Search for the cell housing the specified text and yield its (x, y) center coordinate. 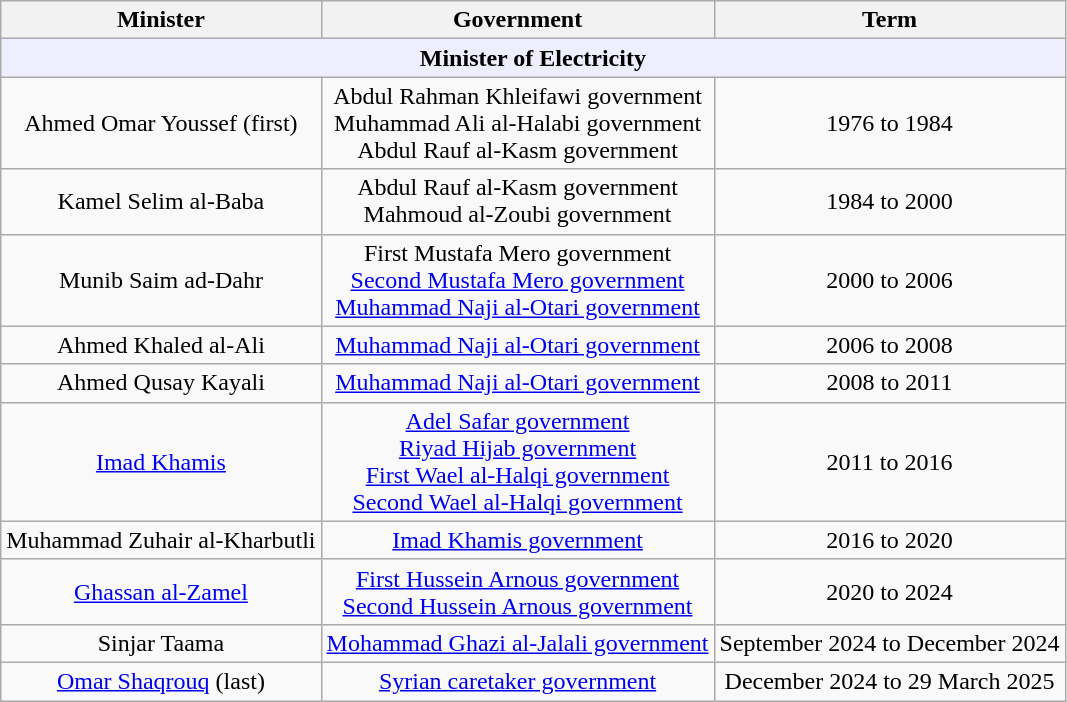
Abdul Rauf al-Kasm governmentMahmoud al-Zoubi government (518, 202)
Ahmed Omar Youssef (first) (161, 123)
2011 to 2016 (890, 462)
Government (518, 20)
Imad Khamis (161, 462)
Kamel Selim al-Baba (161, 202)
1984 to 2000 (890, 202)
Ahmed Khaled al-Ali (161, 345)
Abdul Rahman Khleifawi governmentMuhammad Ali al-Halabi governmentAbdul Rauf al-Kasm government (518, 123)
First Hussein Arnous governmentSecond Hussein Arnous government (518, 592)
Syrian caretaker government (518, 681)
First Mustafa Mero governmentSecond Mustafa Mero governmentMuhammad Naji al-Otari government (518, 280)
Ahmed Qusay Kayali (161, 383)
Munib Saim ad-Dahr (161, 280)
2020 to 2024 (890, 592)
Imad Khamis government (518, 540)
September 2024 to December 2024 (890, 643)
1976 to 1984 (890, 123)
Mohammad Ghazi al-Jalali government (518, 643)
2006 to 2008 (890, 345)
2000 to 2006 (890, 280)
Ghassan al-Zamel (161, 592)
Minister (161, 20)
Minister of Electricity (533, 58)
Adel Safar governmentRiyad Hijab governmentFirst Wael al-Halqi governmentSecond Wael al-Halqi government (518, 462)
December 2024 to 29 March 2025 (890, 681)
Sinjar Taama (161, 643)
2008 to 2011 (890, 383)
Term (890, 20)
2016 to 2020 (890, 540)
Omar Shaqrouq (last) (161, 681)
Muhammad Zuhair al-Kharbutli (161, 540)
